Return the [X, Y] coordinate for the center point of the cell that contains the specified text.  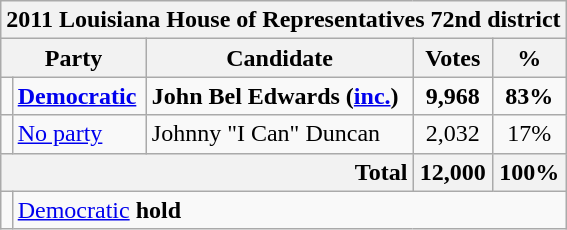
Total [207, 172]
2011 Louisiana House of Representatives 72nd district [284, 20]
Votes [453, 58]
Democratic hold [289, 210]
Democratic [79, 96]
Party [74, 58]
No party [79, 134]
Candidate [280, 58]
% [530, 58]
Johnny "I Can" Duncan [280, 134]
12,000 [453, 172]
9,968 [453, 96]
John Bel Edwards (inc.) [280, 96]
2,032 [453, 134]
17% [530, 134]
83% [530, 96]
100% [530, 172]
